Search for the cell housing the specified text and yield its [x, y] center coordinate. 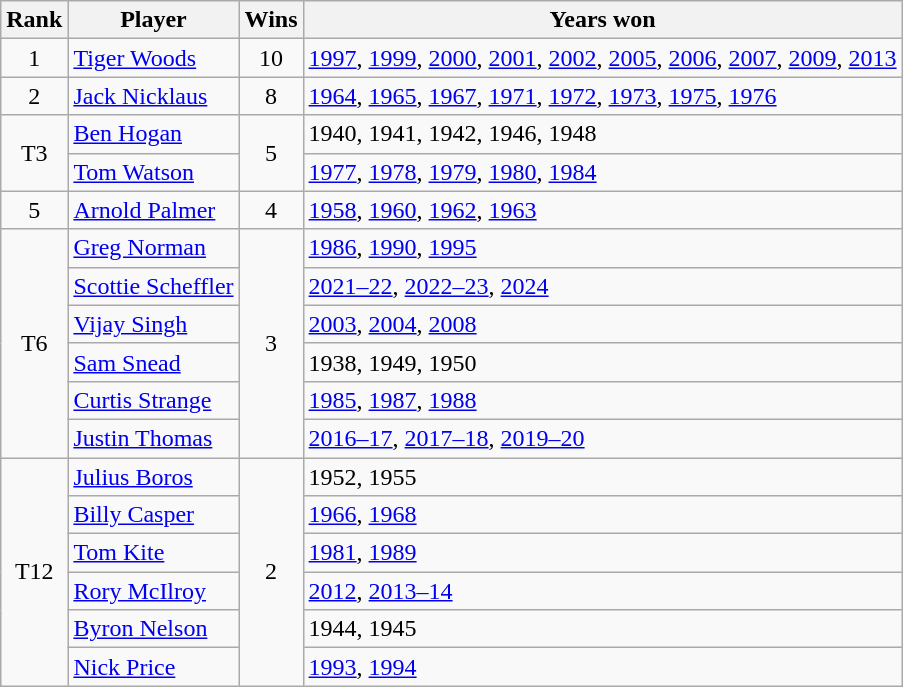
1938, 1949, 1950 [602, 362]
1940, 1941, 1942, 1946, 1948 [602, 134]
1977, 1978, 1979, 1980, 1984 [602, 172]
2012, 2013–14 [602, 591]
Vijay Singh [154, 324]
4 [271, 210]
Curtis Strange [154, 400]
Scottie Scheffler [154, 286]
2021–22, 2022–23, 2024 [602, 286]
Nick Price [154, 667]
Rank [34, 20]
T12 [34, 572]
Greg Norman [154, 248]
Arnold Palmer [154, 210]
1986, 1990, 1995 [602, 248]
Sam Snead [154, 362]
Tom Kite [154, 553]
2003, 2004, 2008 [602, 324]
1944, 1945 [602, 629]
Wins [271, 20]
T6 [34, 343]
Tom Watson [154, 172]
Rory McIlroy [154, 591]
1997, 1999, 2000, 2001, 2002, 2005, 2006, 2007, 2009, 2013 [602, 58]
1993, 1994 [602, 667]
Justin Thomas [154, 438]
Jack Nicklaus [154, 96]
3 [271, 343]
1958, 1960, 1962, 1963 [602, 210]
1952, 1955 [602, 477]
1981, 1989 [602, 553]
1985, 1987, 1988 [602, 400]
Player [154, 20]
Tiger Woods [154, 58]
Billy Casper [154, 515]
Julius Boros [154, 477]
2016–17, 2017–18, 2019–20 [602, 438]
1966, 1968 [602, 515]
1 [34, 58]
8 [271, 96]
T3 [34, 153]
1964, 1965, 1967, 1971, 1972, 1973, 1975, 1976 [602, 96]
Byron Nelson [154, 629]
Years won [602, 20]
Ben Hogan [154, 134]
10 [271, 58]
